Provide the [x, y] coordinate of the cell's center where the given text is located.  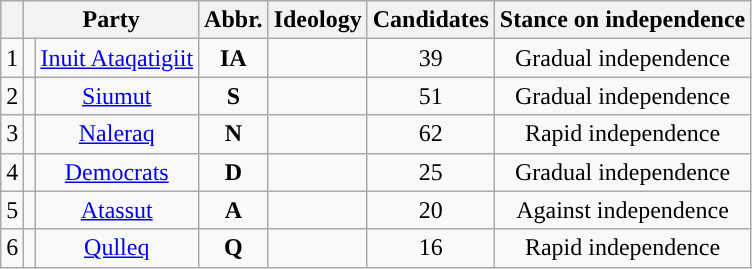
16 [430, 248]
51 [430, 96]
Against independence [622, 210]
S [234, 96]
Abbr. [234, 20]
Ideology [318, 20]
Party [112, 20]
Q [234, 248]
1 [12, 58]
20 [430, 210]
62 [430, 134]
Atassut [117, 210]
2 [12, 96]
Siumut [117, 96]
A [234, 210]
6 [12, 248]
Democrats [117, 172]
39 [430, 58]
3 [12, 134]
5 [12, 210]
4 [12, 172]
Inuit Ataqatigiit [117, 58]
Stance on independence [622, 20]
Candidates [430, 20]
N [234, 134]
IA [234, 58]
Naleraq [117, 134]
25 [430, 172]
D [234, 172]
Qulleq [117, 248]
